Identify which cell holds the provided text, then report its [x, y] central coordinate. 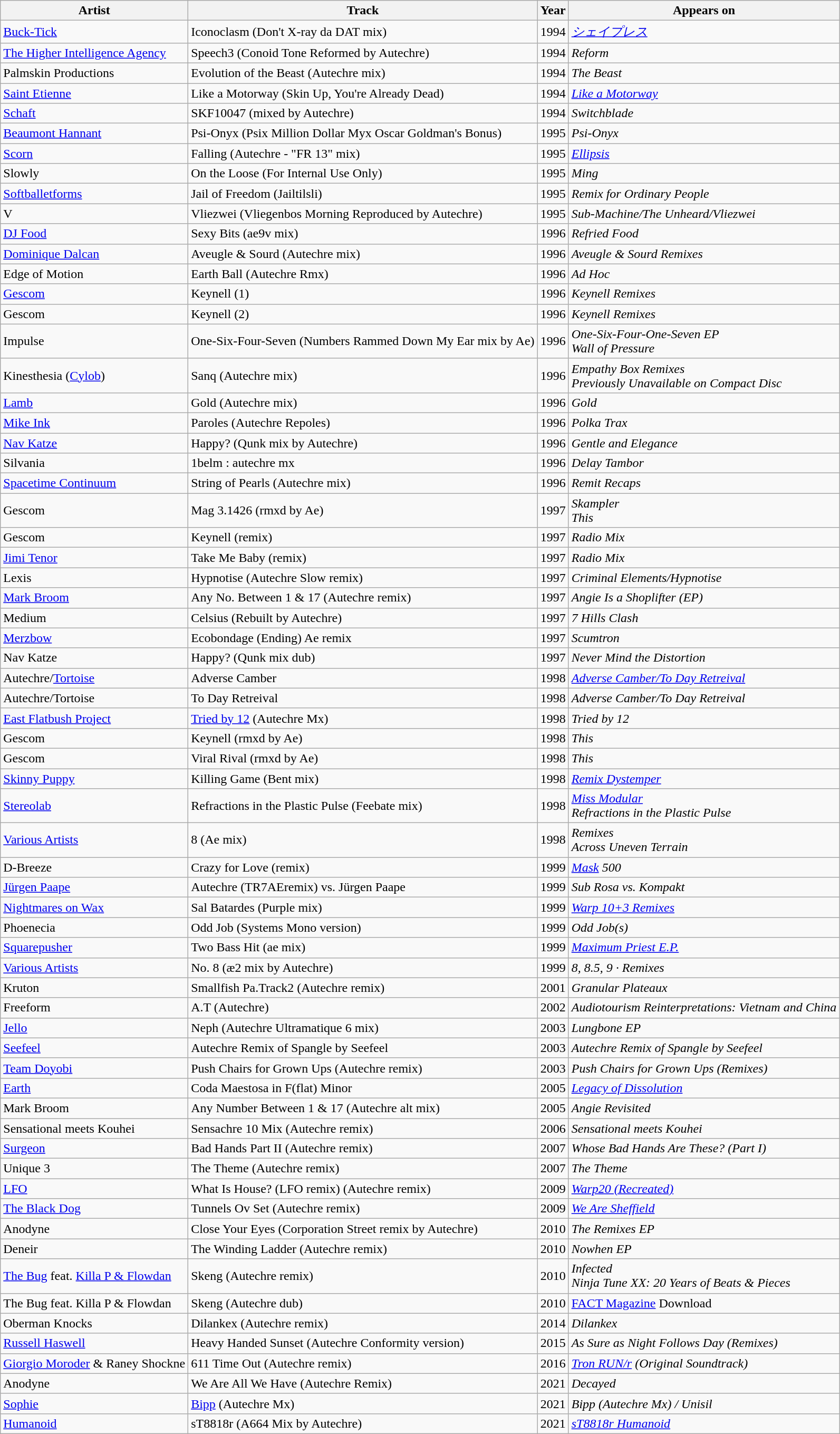
Happy? (Qunk mix by Autechre) [363, 443]
Keynell (1) [363, 294]
Earth Ball (Autechre Rmx) [363, 274]
Miss ModularRefractions in the Plastic Pulse [704, 806]
Sanq (Autechre mix) [363, 376]
Phoenecia [94, 928]
One-Six-Four-Seven (Numbers Rammed Down My Ear mix by Ae) [363, 341]
A.T (Autechre) [363, 1008]
8 (Ae mix) [363, 840]
2006 [553, 1129]
Psi-Onyx [704, 133]
Delay Tambor [704, 463]
Merzbow [94, 638]
Edge of Motion [94, 274]
2015 [553, 1343]
D-Breeze [94, 867]
Iconoclasm (Don't X-ray da DAT mix) [363, 32]
Smallfish Pa.Track2 (Autechre remix) [363, 988]
Spacetime Continuum [94, 483]
No. 8 (æ2 mix by Autechre) [363, 968]
Psi-Onyx (Psix Million Dollar Myx Oscar Goldman's Bonus) [363, 133]
Silvania [94, 463]
Like a Motorway (Skin Up, You're Already Dead) [363, 93]
Falling (Autechre - "FR 13" mix) [363, 154]
Killing Game (Bent mix) [363, 778]
Surgeon [94, 1149]
Lamb [94, 403]
Aveugle & Sourd (Autechre mix) [363, 254]
Audiotourism Reinterpretations: Vietnam and China [704, 1008]
Polka Trax [704, 423]
Close Your Eyes (Corporation Street remix by Autechre) [363, 1229]
Freeform [94, 1008]
Ellipsis [704, 154]
Russell Haswell [94, 1343]
As Sure as Night Follows Day (Remixes) [704, 1343]
V [94, 214]
Kruton [94, 988]
Neph (Autechre Ultramatique 6 mix) [363, 1028]
Push Chairs for Grown Ups (Autechre remix) [363, 1068]
Unique 3 [94, 1169]
Lungbone EP [704, 1028]
Aveugle & Sourd Remixes [704, 254]
Appears on [704, 11]
The Theme (Autechre remix) [363, 1169]
SKF10047 (mixed by Autechre) [363, 113]
Kinesthesia (Cylob) [94, 376]
The Black Dog [94, 1209]
Adverse Camber [363, 678]
Stereolab [94, 806]
Ad Hoc [704, 274]
Autechre (TR7AEremix) vs. Jürgen Paape [363, 887]
The Remixes EP [704, 1229]
Buck-Tick [94, 32]
Warp20 (Recreated) [704, 1189]
Gold (Autechre mix) [363, 403]
Ming [704, 174]
Odd Job (Systems Mono version) [363, 928]
Bad Hands Part II (Autechre remix) [363, 1149]
Tried by 12 (Autechre Mx) [363, 718]
The Winding Ladder (Autechre remix) [363, 1249]
Slowly [94, 174]
Tried by 12 [704, 718]
Dominique Dalcan [94, 254]
Scorn [94, 154]
2014 [553, 1323]
Jürgen Paape [94, 887]
Criminal Elements/Hypnotise [704, 578]
Impulse [94, 341]
Paroles (Autechre Repoles) [363, 423]
InfectedNinja Tune XX: 20 Years of Beats & Pieces [704, 1276]
Maximum Priest E.P. [704, 948]
Take Me Baby (remix) [363, 558]
Sophie [94, 1403]
Gentle and Elegance [704, 443]
2002 [553, 1008]
Bipp (Autechre Mx) / Unisil [704, 1403]
Schaft [94, 113]
Dilankex (Autechre remix) [363, 1323]
Odd Job(s) [704, 928]
Gold [704, 403]
8, 8.5, 9 · Remixes [704, 968]
シェイプレス [704, 32]
The Theme [704, 1169]
Viral Rival (rmxd by Ae) [363, 758]
Any No. Between 1 & 17 (Autechre remix) [363, 598]
Nowhen EP [704, 1249]
Deneir [94, 1249]
Artist [94, 11]
Remix Dystemper [704, 778]
The Beast [704, 73]
sT8818r Humanoid [704, 1423]
sT8818r (A664 Mix by Autechre) [363, 1423]
Never Mind the Distortion [704, 658]
Vliezwei (Vliegenbos Morning Reproduced by Autechre) [363, 214]
Earth [94, 1088]
What Is House? (LFO remix) (Autechre remix) [363, 1189]
Sal Batardes (Purple mix) [363, 907]
Warp 10+3 Remixes [704, 907]
Softballetforms [94, 194]
Remit Recaps [704, 483]
Remix for Ordinary People [704, 194]
Whose Bad Hands Are These? (Part I) [704, 1149]
Skeng (Autechre remix) [363, 1276]
Sexy Bits (ae9v mix) [363, 234]
SkamplerThis [704, 511]
Jimi Tenor [94, 558]
Angie Revisited [704, 1108]
Evolution of the Beast (Autechre mix) [363, 73]
Switchblade [704, 113]
Coda Maestosa in F(flat) Minor [363, 1088]
Mag 3.1426 (rmxd by Ae) [363, 511]
The Higher Intelligence Agency [94, 53]
Jello [94, 1028]
Tron RUN/r (Original Soundtrack) [704, 1363]
Hypnotise (Autechre Slow remix) [363, 578]
Happy? (Qunk mix dub) [363, 658]
Oberman Knocks [94, 1323]
2016 [553, 1363]
Dilankex [704, 1323]
East Flatbush Project [94, 718]
Empathy Box RemixesPreviously Unavailable on Compact Disc [704, 376]
We Are Sheffield [704, 1209]
Medium [94, 618]
Skeng (Autechre dub) [363, 1303]
7 Hills Clash [704, 618]
Mask 500 [704, 867]
Heavy Handed Sunset (Autechre Conformity version) [363, 1343]
Beaumont Hannant [94, 133]
2001 [553, 988]
One-Six-Four-One-Seven EPWall of Pressure [704, 341]
Jail of Freedom (Jailtilsli) [363, 194]
Legacy of Dissolution [704, 1088]
To Day Retreival [363, 698]
On the Loose (For Internal Use Only) [363, 174]
Keynell (rmxd by Ae) [363, 738]
1belm : autechre mx [363, 463]
Refractions in the Plastic Pulse (Feebate mix) [363, 806]
Lexis [94, 578]
Scumtron [704, 638]
Squarepusher [94, 948]
Celsius (Rebuilt by Autechre) [363, 618]
Track [363, 11]
Refried Food [704, 234]
Mike Ink [94, 423]
Giorgio Moroder & Raney Shockne [94, 1363]
Seefeel [94, 1048]
We Are All We Have (Autechre Remix) [363, 1383]
Speech3 (Conoid Tone Reformed by Autechre) [363, 53]
Reform [704, 53]
Push Chairs for Grown Ups (Remixes) [704, 1068]
Angie Is a Shoplifter (EP) [704, 598]
String of Pearls (Autechre mix) [363, 483]
Team Doyobi [94, 1068]
Nightmares on Wax [94, 907]
611 Time Out (Autechre remix) [363, 1363]
Sub-Machine/The Unheard/Vliezwei [704, 214]
Granular Plateaux [704, 988]
Skinny Puppy [94, 778]
Keynell (remix) [363, 538]
Bipp (Autechre Mx) [363, 1403]
Year [553, 11]
RemixesAcross Uneven Terrain [704, 840]
Decayed [704, 1383]
Tunnels Ov Set (Autechre remix) [363, 1209]
Crazy for Love (remix) [363, 867]
FACT Magazine Download [704, 1303]
Ecobondage (Ending) Ae remix [363, 638]
Palmskin Productions [94, 73]
Humanoid [94, 1423]
DJ Food [94, 234]
Sub Rosa vs. Kompakt [704, 887]
Like a Motorway [704, 93]
Saint Etienne [94, 93]
Any Number Between 1 & 17 (Autechre alt mix) [363, 1108]
Two Bass Hit (ae mix) [363, 948]
Keynell (2) [363, 314]
Sensachre 10 Mix (Autechre remix) [363, 1129]
LFO [94, 1189]
